Detect which cell encompasses the target text, then output its [x, y] center coordinate. 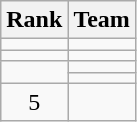
Team [102, 20]
Rank [34, 20]
5 [34, 102]
